Pinpoint the cell where the given text exists, returning its (X, Y) midpoint coordinate. 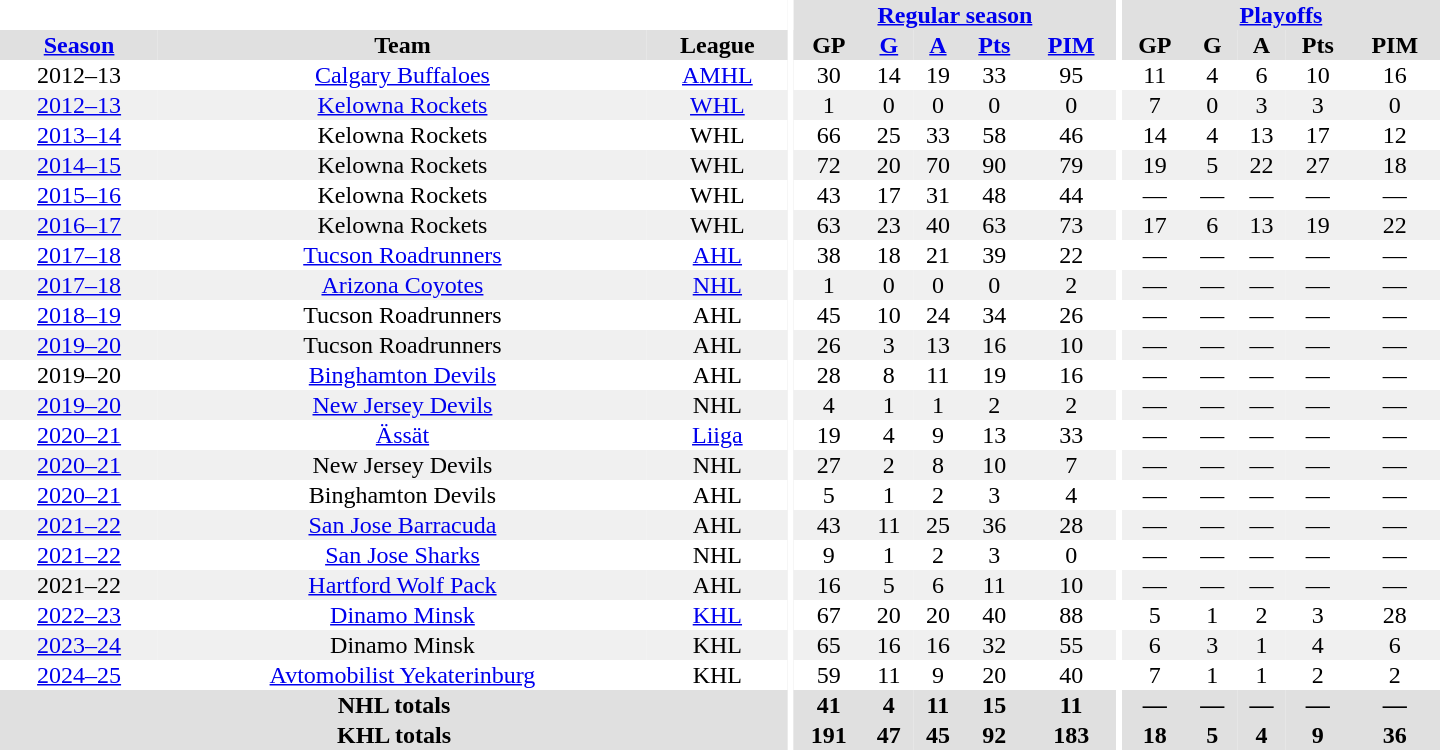
Calgary Buffaloes (402, 75)
48 (994, 195)
AMHL (718, 75)
Team (402, 45)
92 (994, 735)
72 (828, 165)
90 (994, 165)
12 (1395, 135)
24 (938, 315)
2013–14 (79, 135)
Avtomobilist Yekaterinburg (402, 675)
League (718, 45)
2022–23 (79, 615)
21 (938, 255)
67 (828, 615)
70 (938, 165)
2014–15 (79, 165)
2018–19 (79, 315)
32 (994, 645)
59 (828, 675)
Ässät (402, 435)
183 (1071, 735)
Regular season (954, 15)
39 (994, 255)
2015–16 (79, 195)
Arizona Coyotes (402, 285)
79 (1071, 165)
58 (994, 135)
San Jose Sharks (402, 555)
Playoffs (1281, 15)
191 (828, 735)
KHL totals (394, 735)
34 (994, 315)
15 (994, 705)
30 (828, 75)
41 (828, 705)
23 (888, 225)
73 (1071, 225)
65 (828, 645)
31 (938, 195)
2023–24 (79, 645)
San Jose Barracuda (402, 525)
NHL totals (394, 705)
46 (1071, 135)
44 (1071, 195)
95 (1071, 75)
Hartford Wolf Pack (402, 585)
2016–17 (79, 225)
88 (1071, 615)
2024–25 (79, 675)
55 (1071, 645)
Liiga (718, 435)
38 (828, 255)
66 (828, 135)
Season (79, 45)
47 (888, 735)
